Return the (x, y) coordinate for the center point of the cell that contains the specified text.  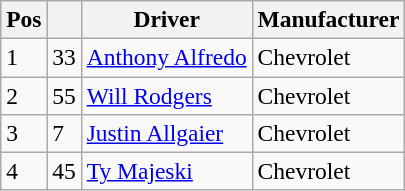
55 (64, 95)
Will Rodgers (166, 95)
7 (64, 133)
33 (64, 57)
Manufacturer (328, 19)
1 (24, 57)
45 (64, 171)
Ty Majeski (166, 171)
4 (24, 171)
2 (24, 95)
3 (24, 133)
Justin Allgaier (166, 133)
Anthony Alfredo (166, 57)
Driver (166, 19)
Pos (24, 19)
